Provide the [x, y] coordinate of the cell's center where the given text is located.  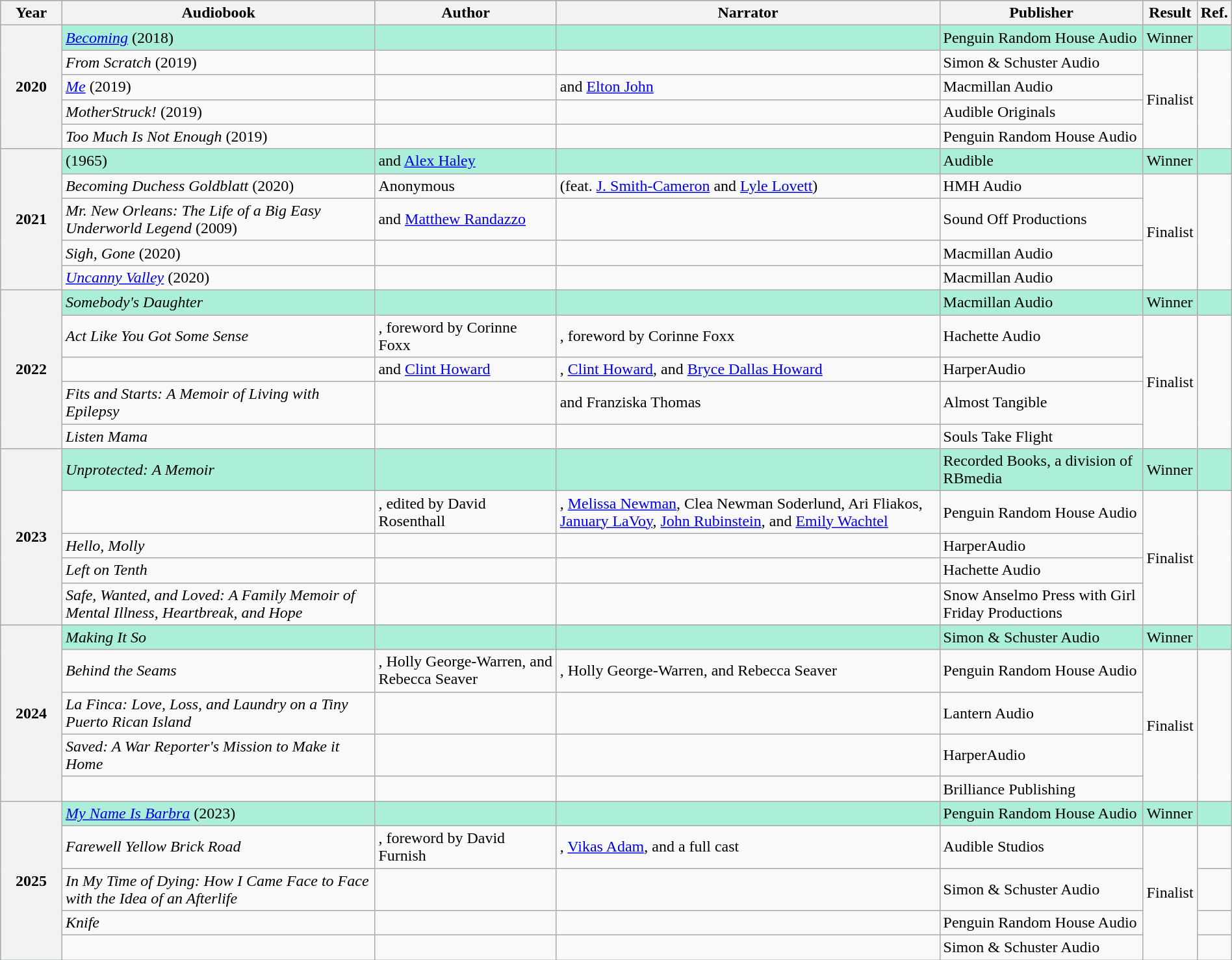
Safe, Wanted, and Loved: A Family Memoir of Mental Illness, Heartbreak, and Hope [218, 604]
Unprotected: A Memoir [218, 470]
2023 [31, 537]
(feat. J. Smith-Cameron and Lyle Lovett) [748, 186]
Sound Off Productions [1041, 220]
Audiobook [218, 13]
Audible [1041, 161]
Publisher [1041, 13]
MotherStruck! (2019) [218, 112]
2020 [31, 87]
Audible Originals [1041, 112]
Lantern Audio [1041, 713]
Author [465, 13]
Act Like You Got Some Sense [218, 335]
Souls Take Flight [1041, 436]
Left on Tenth [218, 570]
and Clint Howard [465, 370]
2021 [31, 220]
Becoming Duchess Goldblatt (2020) [218, 186]
Almost Tangible [1041, 403]
, Vikas Adam, and a full cast [748, 847]
My Name Is Barbra (2023) [218, 813]
and Alex Haley [465, 161]
Fits and Starts: A Memoir of Living with Epilepsy [218, 403]
Sigh, Gone (2020) [218, 253]
Farewell Yellow Brick Road [218, 847]
and Franziska Thomas [748, 403]
Uncanny Valley (2020) [218, 277]
Listen Mama [218, 436]
Narrator [748, 13]
, Melissa Newman, Clea Newman Soderlund, Ari Fliakos, January LaVoy, John Rubinstein, and Emily Wachtel [748, 512]
In My Time of Dying: How I Came Face to Face with the Idea of an Afterlife [218, 889]
Too Much Is Not Enough (2019) [218, 136]
HMH Audio [1041, 186]
Snow Anselmo Press with Girl Friday Productions [1041, 604]
2024 [31, 713]
Becoming (2018) [218, 38]
Year [31, 13]
and Matthew Randazzo [465, 220]
Mr. New Orleans: The Life of a Big Easy Underworld Legend (2009) [218, 220]
, edited by David Rosenthall [465, 512]
Result [1170, 13]
2022 [31, 369]
Anonymous [465, 186]
Somebody's Daughter [218, 302]
Audible Studios [1041, 847]
Making It So [218, 637]
(1965) [218, 161]
2025 [31, 880]
Me (2019) [218, 87]
Hello, Molly [218, 546]
and Elton John [748, 87]
From Scratch (2019) [218, 62]
La Finca: Love, Loss, and Laundry on a Tiny Puerto Rican Island [218, 713]
, foreword by David Furnish [465, 847]
Brilliance Publishing [1041, 789]
Saved: A War Reporter's Mission to Make it Home [218, 755]
, Clint Howard, and Bryce Dallas Howard [748, 370]
Recorded Books, a division of RBmedia [1041, 470]
Ref. [1214, 13]
Behind the Seams [218, 670]
Knife [218, 923]
